Return [X, Y] of the center of cell containing provided text 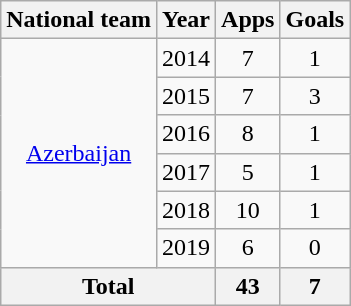
3 [315, 96]
10 [248, 210]
Azerbaijan [79, 153]
Goals [315, 20]
2017 [186, 172]
6 [248, 248]
2014 [186, 58]
2018 [186, 210]
2015 [186, 96]
Total [108, 286]
0 [315, 248]
Apps [248, 20]
43 [248, 286]
2019 [186, 248]
Year [186, 20]
2016 [186, 134]
5 [248, 172]
National team [79, 20]
8 [248, 134]
